Capture the cell that displays the provided text and extract its (x, y) central coordinate. 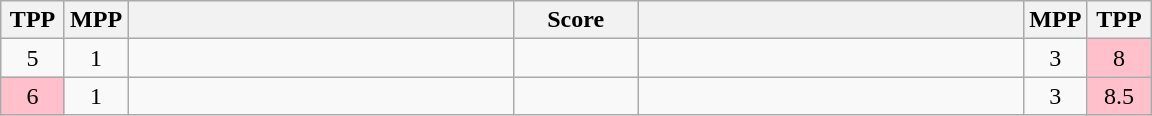
5 (33, 58)
8.5 (1119, 96)
8 (1119, 58)
6 (33, 96)
Score (576, 20)
